Extract the [x, y] coordinate from the center of the cell holding the provided text.  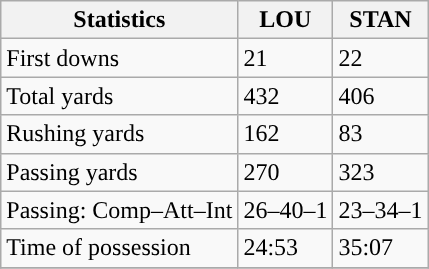
21 [286, 58]
Statistics [120, 20]
STAN [380, 20]
83 [380, 134]
Passing: Comp–Att–Int [120, 210]
23–34–1 [380, 210]
LOU [286, 20]
22 [380, 58]
Total yards [120, 96]
Rushing yards [120, 134]
270 [286, 172]
First downs [120, 58]
26–40–1 [286, 210]
Time of possession [120, 248]
24:53 [286, 248]
35:07 [380, 248]
Passing yards [120, 172]
406 [380, 96]
432 [286, 96]
162 [286, 134]
323 [380, 172]
